From the cell containing the given text, extract its center point as (x, y) coordinate. 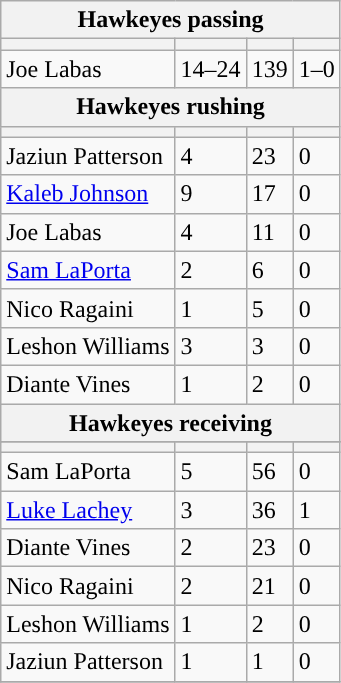
6 (270, 270)
14–24 (210, 69)
9 (210, 194)
36 (270, 510)
56 (270, 472)
1–0 (316, 69)
Kaleb Johnson (88, 194)
Luke Lachey (88, 510)
11 (270, 232)
17 (270, 194)
139 (270, 69)
Hawkeyes passing (170, 20)
Hawkeyes receiving (170, 423)
Hawkeyes rushing (170, 107)
21 (270, 586)
